Capture the cell that displays the provided text and extract its (x, y) central coordinate. 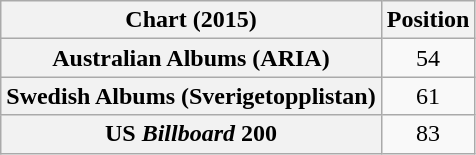
83 (428, 134)
US Billboard 200 (191, 134)
61 (428, 96)
54 (428, 58)
Position (428, 20)
Australian Albums (ARIA) (191, 58)
Chart (2015) (191, 20)
Swedish Albums (Sverigetopplistan) (191, 96)
